Locate the cell with the specified text and output its [x, y] center coordinate. 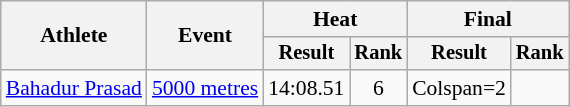
14:08.51 [306, 88]
Bahadur Prasad [74, 88]
5000 metres [205, 88]
Athlete [74, 36]
Colspan=2 [459, 88]
6 [379, 88]
Heat [335, 19]
Event [205, 36]
Final [488, 19]
